Find where the given text appears and provide that cell's center as (X, Y) coordinate. 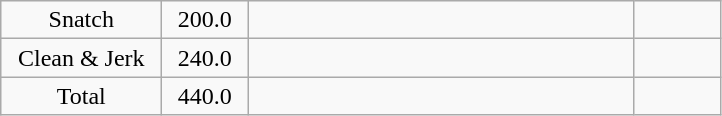
440.0 (205, 96)
240.0 (205, 58)
Clean & Jerk (82, 58)
200.0 (205, 20)
Snatch (82, 20)
Total (82, 96)
